From the cell containing the given text, extract its center point as (x, y) coordinate. 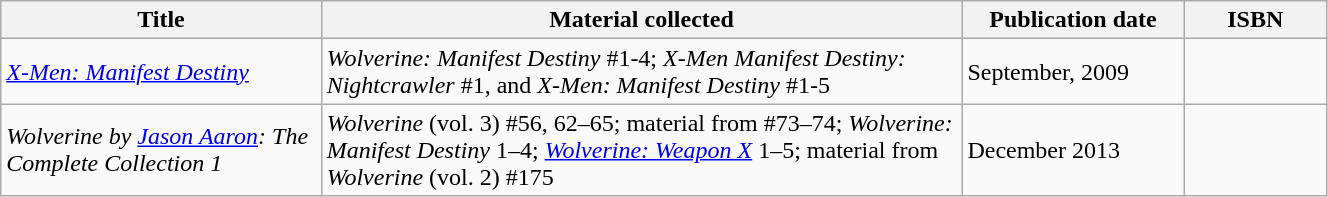
September, 2009 (1073, 72)
Publication date (1073, 20)
ISBN (1255, 20)
Wolverine by Jason Aaron: The Complete Collection 1 (161, 150)
December 2013 (1073, 150)
Material collected (642, 20)
X-Men: Manifest Destiny (161, 72)
Wolverine: Manifest Destiny #1-4; X-Men Manifest Destiny: Nightcrawler #1, and X-Men: Manifest Destiny #1-5 (642, 72)
Title (161, 20)
Wolverine (vol. 3) #56, 62–65; material from #73–74; Wolverine: Manifest Destiny 1–4; Wolverine: Weapon X 1–5; material from Wolverine (vol. 2) #175 (642, 150)
